Identify which cell holds the provided text, then report its [x, y] central coordinate. 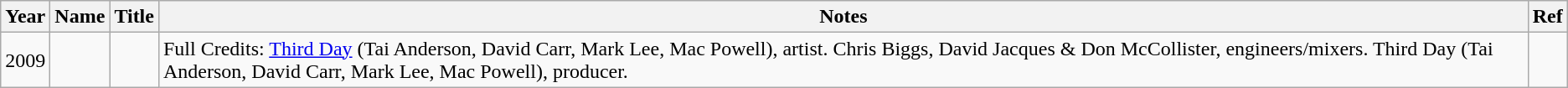
Notes [843, 17]
Year [25, 17]
Name [80, 17]
2009 [25, 60]
Title [134, 17]
Ref [1548, 17]
